Locate the cell with the specified text and output its [X, Y] center coordinate. 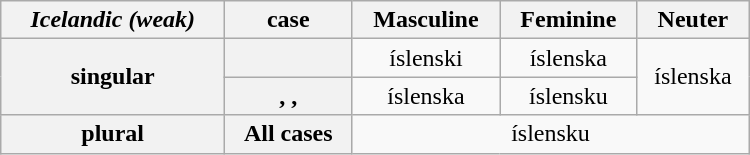
íslenski [426, 58]
, , [288, 96]
plural [113, 134]
Icelandic (weak) [113, 20]
case [288, 20]
singular [113, 77]
Masculine [426, 20]
Neuter [694, 20]
Feminine [568, 20]
All cases [288, 134]
